Detect which cell encompasses the target text, then output its [x, y] center coordinate. 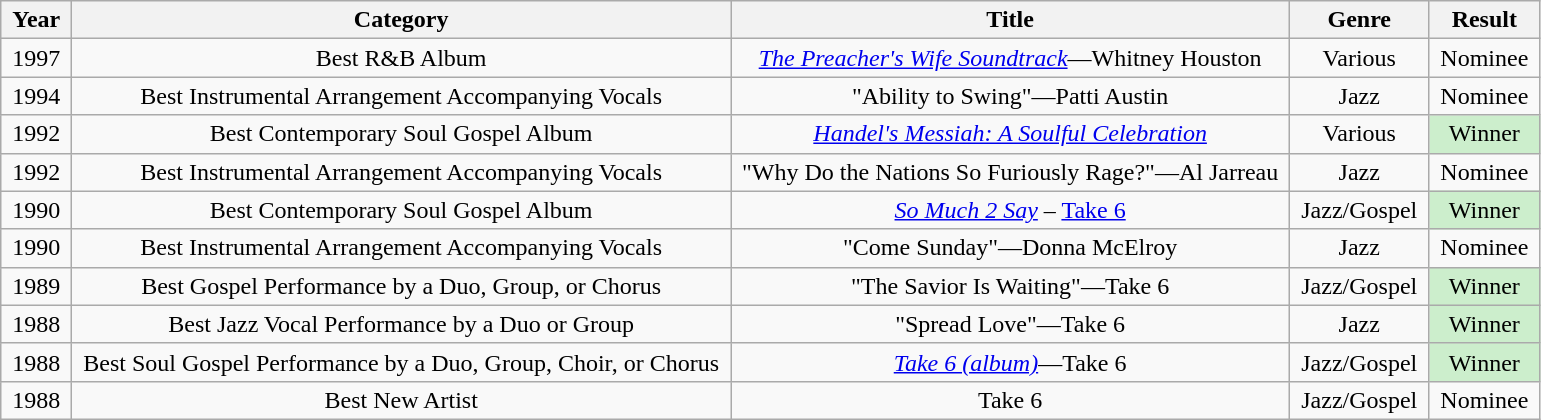
"Come Sunday"—Donna McElroy [1010, 248]
Best New Artist [402, 400]
Best Jazz Vocal Performance by a Duo or Group [402, 324]
The Preacher's Wife Soundtrack—Whitney Houston [1010, 58]
Best Gospel Performance by a Duo, Group, or Chorus [402, 286]
"Spread Love"—Take 6 [1010, 324]
Title [1010, 20]
1989 [36, 286]
1994 [36, 96]
Best Soul Gospel Performance by a Duo, Group, Choir, or Chorus [402, 362]
Category [402, 20]
Take 6 [1010, 400]
Result [1484, 20]
Take 6 (album)—Take 6 [1010, 362]
1997 [36, 58]
So Much 2 Say – Take 6 [1010, 210]
Genre [1360, 20]
"Why Do the Nations So Furiously Rage?"—Al Jarreau [1010, 172]
Year [36, 20]
Handel's Messiah: A Soulful Celebration [1010, 134]
"Ability to Swing"—Patti Austin [1010, 96]
"The Savior Is Waiting"—Take 6 [1010, 286]
Best R&B Album [402, 58]
